Pinpoint the cell where the given text exists, returning its [x, y] midpoint coordinate. 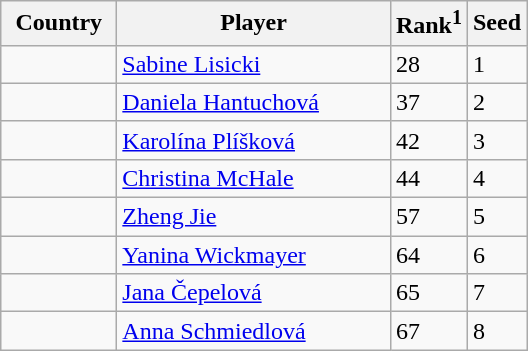
Anna Schmiedlová [254, 331]
2 [496, 102]
Country [59, 24]
Sabine Lisicki [254, 64]
1 [496, 64]
7 [496, 293]
Rank1 [428, 24]
6 [496, 255]
Yanina Wickmayer [254, 255]
Zheng Jie [254, 217]
3 [496, 140]
Daniela Hantuchová [254, 102]
5 [496, 217]
4 [496, 178]
65 [428, 293]
Jana Čepelová [254, 293]
Seed [496, 24]
37 [428, 102]
Christina McHale [254, 178]
Karolína Plíšková [254, 140]
Player [254, 24]
57 [428, 217]
67 [428, 331]
64 [428, 255]
44 [428, 178]
8 [496, 331]
28 [428, 64]
42 [428, 140]
